Find where the given text appears and provide that cell's center as (x, y) coordinate. 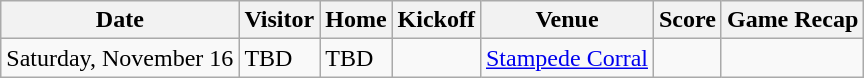
Date (120, 20)
Saturday, November 16 (120, 58)
Game Recap (792, 20)
Venue (566, 20)
Home (356, 20)
Stampede Corral (566, 58)
Kickoff (436, 20)
Visitor (280, 20)
Score (687, 20)
